Scan for the cell matching the given text and deliver its (X, Y) coordinate at center. 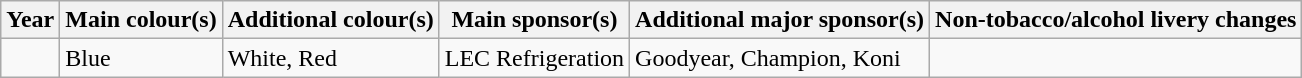
White, Red (330, 58)
Non-tobacco/alcohol livery changes (1116, 20)
Main colour(s) (141, 20)
Year (30, 20)
Blue (141, 58)
Additional major sponsor(s) (780, 20)
Goodyear, Champion, Koni (780, 58)
LEC Refrigeration (534, 58)
Additional colour(s) (330, 20)
Main sponsor(s) (534, 20)
